Return the (X, Y) coordinate for the center point of the cell that contains the specified text.  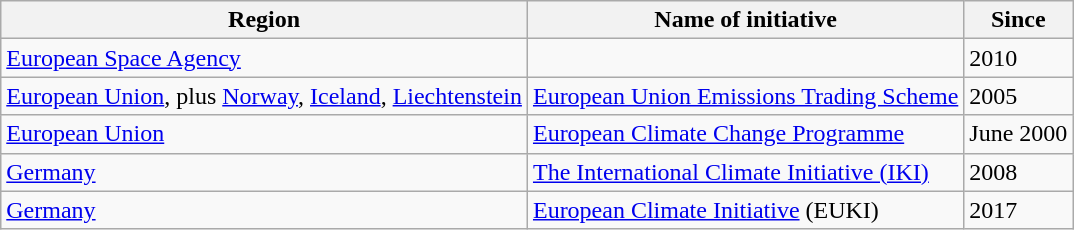
2008 (1018, 172)
June 2000 (1018, 134)
2005 (1018, 96)
The International Climate Initiative (IKI) (745, 172)
European Union, plus Norway, Iceland, Liechtenstein (264, 96)
Name of initiative (745, 20)
European Space Agency (264, 58)
European Climate Change Programme (745, 134)
Region (264, 20)
2010 (1018, 58)
European Union Emissions Trading Scheme (745, 96)
European Climate Initiative (EUKI) (745, 210)
2017 (1018, 210)
European Union (264, 134)
Since (1018, 20)
